Determine the [x, y] coordinate at the center of the cell enclosing the given text.  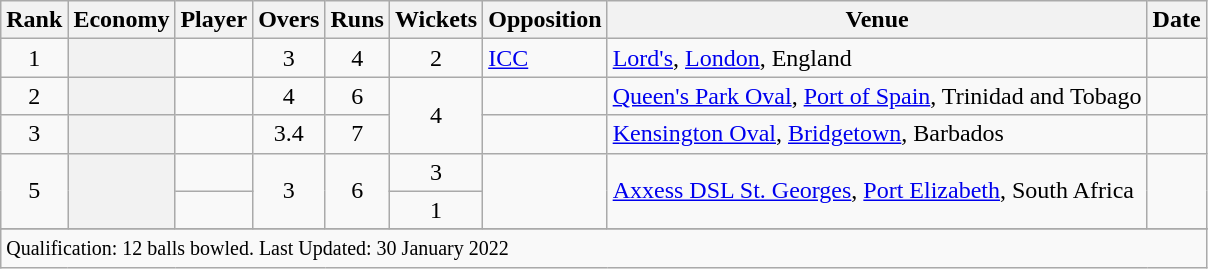
Date [1176, 20]
7 [357, 134]
Qualification: 12 balls bowled. Last Updated: 30 January 2022 [604, 248]
Overs [289, 20]
Wickets [436, 20]
Rank [34, 20]
Economy [122, 20]
Lord's, London, England [877, 58]
Player [214, 20]
5 [34, 191]
ICC [545, 58]
Runs [357, 20]
Queen's Park Oval, Port of Spain, Trinidad and Tobago [877, 96]
Opposition [545, 20]
Kensington Oval, Bridgetown, Barbados [877, 134]
Axxess DSL St. Georges, Port Elizabeth, South Africa [877, 191]
3.4 [289, 134]
Venue [877, 20]
